Scan for the cell matching the given text and deliver its [X, Y] coordinate at center. 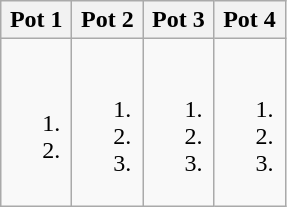
Pot 4 [250, 20]
Pot 3 [178, 20]
Pot 1 [36, 20]
Pot 2 [108, 20]
